Output the [X, Y] coordinate of the center of the cell containing the given text.  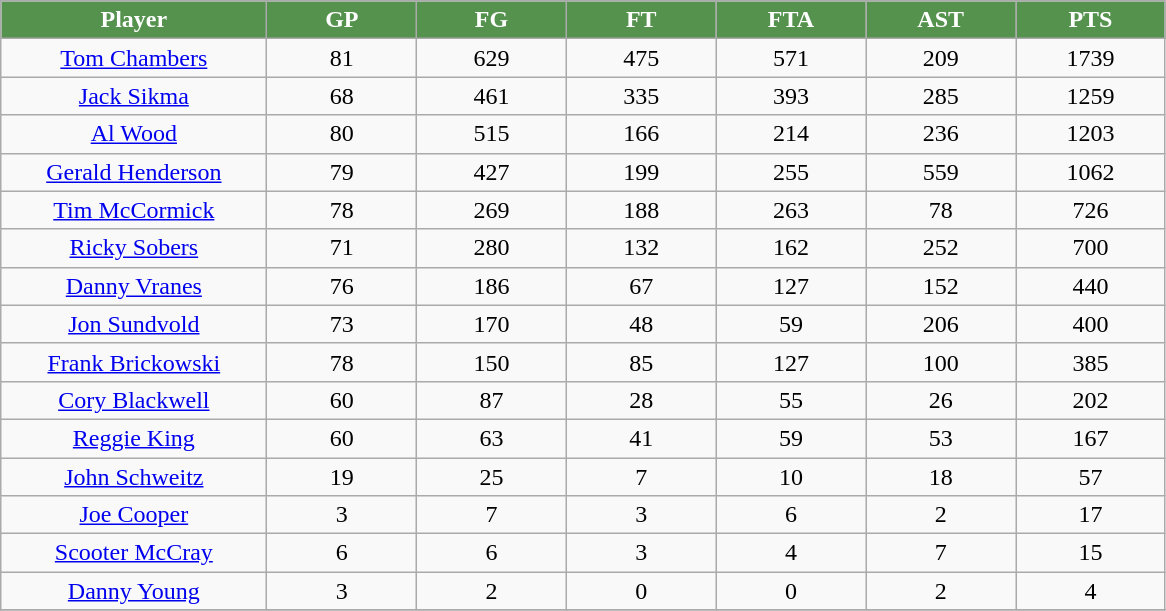
263 [791, 210]
41 [641, 438]
GP [342, 20]
269 [492, 210]
81 [342, 58]
AST [941, 20]
FG [492, 20]
25 [492, 477]
57 [1091, 477]
80 [342, 134]
285 [941, 96]
28 [641, 400]
Joe Cooper [134, 515]
475 [641, 58]
150 [492, 362]
48 [641, 324]
15 [1091, 553]
Gerald Henderson [134, 172]
Danny Young [134, 591]
FT [641, 20]
76 [342, 286]
63 [492, 438]
Reggie King [134, 438]
100 [941, 362]
162 [791, 248]
18 [941, 477]
Tom Chambers [134, 58]
1203 [1091, 134]
206 [941, 324]
17 [1091, 515]
Jack Sikma [134, 96]
19 [342, 477]
Al Wood [134, 134]
188 [641, 210]
Cory Blackwell [134, 400]
10 [791, 477]
67 [641, 286]
85 [641, 362]
400 [1091, 324]
252 [941, 248]
571 [791, 58]
393 [791, 96]
427 [492, 172]
26 [941, 400]
515 [492, 134]
440 [1091, 286]
Ricky Sobers [134, 248]
335 [641, 96]
209 [941, 58]
280 [492, 248]
461 [492, 96]
1062 [1091, 172]
79 [342, 172]
700 [1091, 248]
385 [1091, 362]
202 [1091, 400]
Player [134, 20]
PTS [1091, 20]
726 [1091, 210]
186 [492, 286]
68 [342, 96]
1259 [1091, 96]
71 [342, 248]
John Schweitz [134, 477]
255 [791, 172]
53 [941, 438]
199 [641, 172]
236 [941, 134]
FTA [791, 20]
166 [641, 134]
167 [1091, 438]
152 [941, 286]
132 [641, 248]
Tim McCormick [134, 210]
559 [941, 172]
Jon Sundvold [134, 324]
214 [791, 134]
1739 [1091, 58]
73 [342, 324]
629 [492, 58]
55 [791, 400]
Frank Brickowski [134, 362]
87 [492, 400]
Scooter McCray [134, 553]
Danny Vranes [134, 286]
170 [492, 324]
